Output the (X, Y) coordinate of the center of the cell containing the given text.  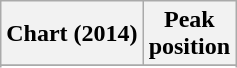
Peakposition (189, 34)
Chart (2014) (72, 34)
